Identify which cell holds the provided text, then report its [x, y] central coordinate. 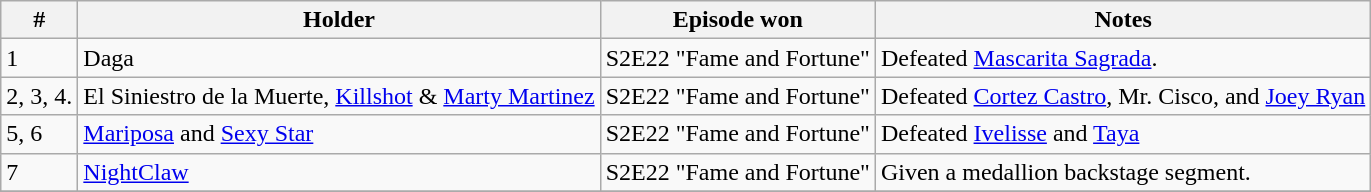
Defeated Ivelisse and Taya [1122, 134]
NightClaw [339, 172]
Defeated Cortez Castro, Mr. Cisco, and Joey Ryan [1122, 96]
5, 6 [40, 134]
Defeated Mascarita Sagrada. [1122, 58]
2, 3, 4. [40, 96]
Notes [1122, 20]
7 [40, 172]
Daga [339, 58]
Given a medallion backstage segment. [1122, 172]
Holder [339, 20]
1 [40, 58]
Mariposa and Sexy Star [339, 134]
Episode won [738, 20]
El Siniestro de la Muerte, Killshot & Marty Martinez [339, 96]
# [40, 20]
